Provide the [X, Y] coordinate of the cell's center where the given text is located.  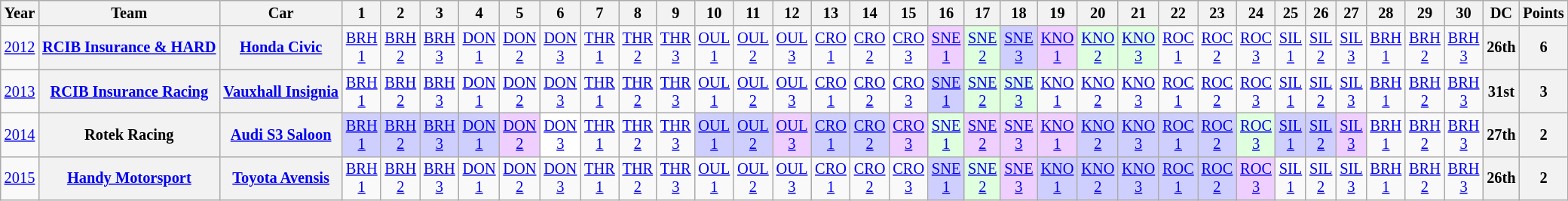
8 [638, 13]
Points [1543, 13]
11 [753, 13]
17 [982, 13]
24 [1256, 13]
16 [946, 13]
Vauxhall Insignia [280, 91]
26 [1321, 13]
Handy Motorsport [129, 178]
1 [362, 13]
RCIB Insurance & HARD [129, 48]
12 [792, 13]
Team [129, 13]
19 [1058, 13]
22 [1178, 13]
5 [519, 13]
14 [870, 13]
7 [599, 13]
21 [1138, 13]
Honda Civic [280, 48]
Year [20, 13]
31st [1501, 91]
2015 [20, 178]
25 [1291, 13]
18 [1018, 13]
2014 [20, 135]
20 [1098, 13]
Audi S3 Saloon [280, 135]
2013 [20, 91]
10 [714, 13]
9 [675, 13]
RCIB Insurance Racing [129, 91]
15 [908, 13]
28 [1386, 13]
30 [1464, 13]
DC [1501, 13]
13 [831, 13]
4 [479, 13]
23 [1217, 13]
Toyota Avensis [280, 178]
Car [280, 13]
Rotek Racing [129, 135]
29 [1425, 13]
27 [1351, 13]
27th [1501, 135]
2012 [20, 48]
